Output the [x, y] coordinate of the center of the cell containing the given text.  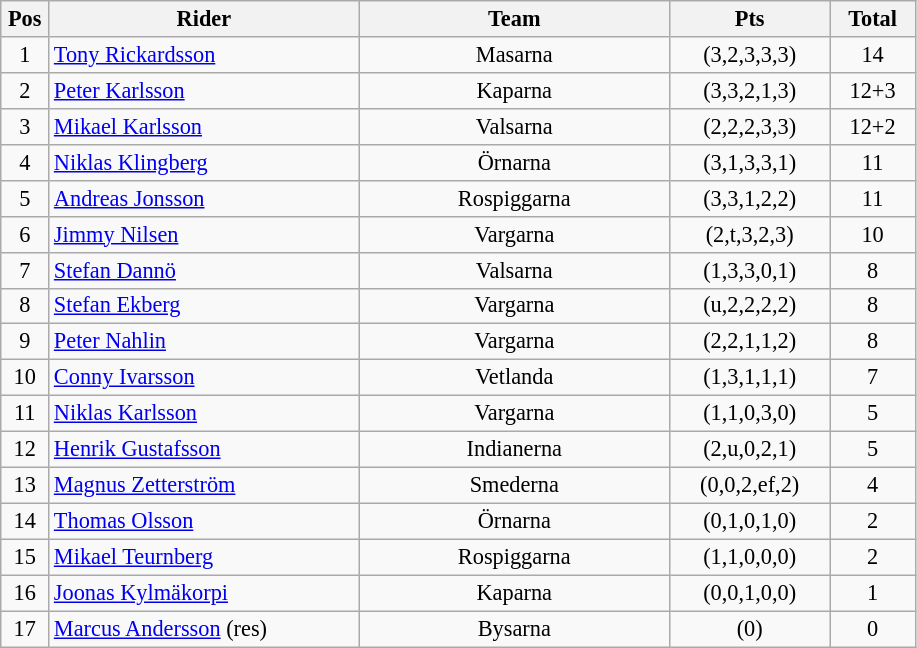
Conny Ivarsson [204, 378]
Rider [204, 19]
(1,3,1,1,1) [749, 378]
Pos [25, 19]
(0,1,0,1,0) [749, 521]
0 [872, 629]
Tony Rickardsson [204, 55]
Total [872, 19]
Mikael Karlsson [204, 126]
9 [25, 342]
3 [25, 126]
Peter Karlsson [204, 90]
Joonas Kylmäkorpi [204, 593]
(3,2,3,3,3) [749, 55]
12+3 [872, 90]
Jimmy Nilsen [204, 234]
Stefan Ekberg [204, 306]
(2,2,1,1,2) [749, 342]
12+2 [872, 126]
Magnus Zetterström [204, 485]
(1,1,0,0,0) [749, 557]
Masarna [514, 55]
Andreas Jonsson [204, 198]
Vetlanda [514, 378]
(3,3,2,1,3) [749, 90]
12 [25, 450]
(u,2,2,2,2) [749, 306]
Mikael Teurnberg [204, 557]
(2,u,0,2,1) [749, 450]
Stefan Dannö [204, 270]
Niklas Klingberg [204, 162]
(2,2,2,3,3) [749, 126]
(2,t,3,2,3) [749, 234]
Pts [749, 19]
Peter Nahlin [204, 342]
Marcus Andersson (res) [204, 629]
(0,0,2,ef,2) [749, 485]
(0) [749, 629]
Thomas Olsson [204, 521]
15 [25, 557]
Bysarna [514, 629]
Henrik Gustafsson [204, 450]
Indianerna [514, 450]
13 [25, 485]
6 [25, 234]
(3,3,1,2,2) [749, 198]
16 [25, 593]
(1,1,0,3,0) [749, 414]
Niklas Karlsson [204, 414]
Team [514, 19]
17 [25, 629]
(1,3,3,0,1) [749, 270]
(3,1,3,3,1) [749, 162]
(0,0,1,0,0) [749, 593]
Smederna [514, 485]
